Capture the cell that displays the provided text and extract its (X, Y) central coordinate. 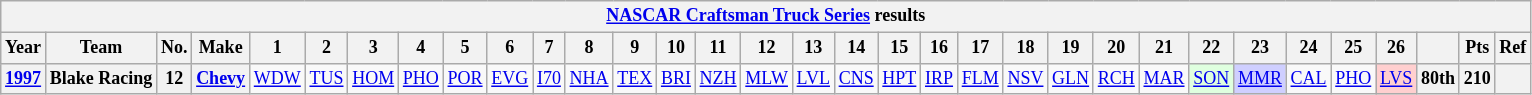
MLW (766, 78)
5 (465, 48)
NHA (589, 78)
LVS (1396, 78)
MAR (1164, 78)
18 (1026, 48)
TEX (635, 78)
21 (1164, 48)
NSV (1026, 78)
9 (635, 48)
CNS (856, 78)
Ref (1513, 48)
SON (1212, 78)
11 (718, 48)
Team (100, 48)
25 (1354, 48)
8 (589, 48)
2 (326, 48)
MMR (1260, 78)
15 (900, 48)
TUS (326, 78)
16 (940, 48)
GLN (1071, 78)
NASCAR Craftsman Truck Series results (766, 16)
Make (221, 48)
Pts (1477, 48)
210 (1477, 78)
RCH (1116, 78)
23 (1260, 48)
13 (813, 48)
20 (1116, 48)
Chevy (221, 78)
80th (1438, 78)
1 (277, 48)
HPT (900, 78)
26 (1396, 48)
HOM (374, 78)
BRI (676, 78)
EVG (510, 78)
LVL (813, 78)
WDW (277, 78)
14 (856, 48)
POR (465, 78)
4 (422, 48)
17 (980, 48)
Blake Racing (100, 78)
FLM (980, 78)
19 (1071, 48)
CAL (1308, 78)
6 (510, 48)
22 (1212, 48)
Year (24, 48)
NZH (718, 78)
7 (550, 48)
1997 (24, 78)
No. (174, 48)
10 (676, 48)
3 (374, 48)
24 (1308, 48)
IRP (940, 78)
I70 (550, 78)
